Pinpoint the cell where the given text exists, returning its [x, y] midpoint coordinate. 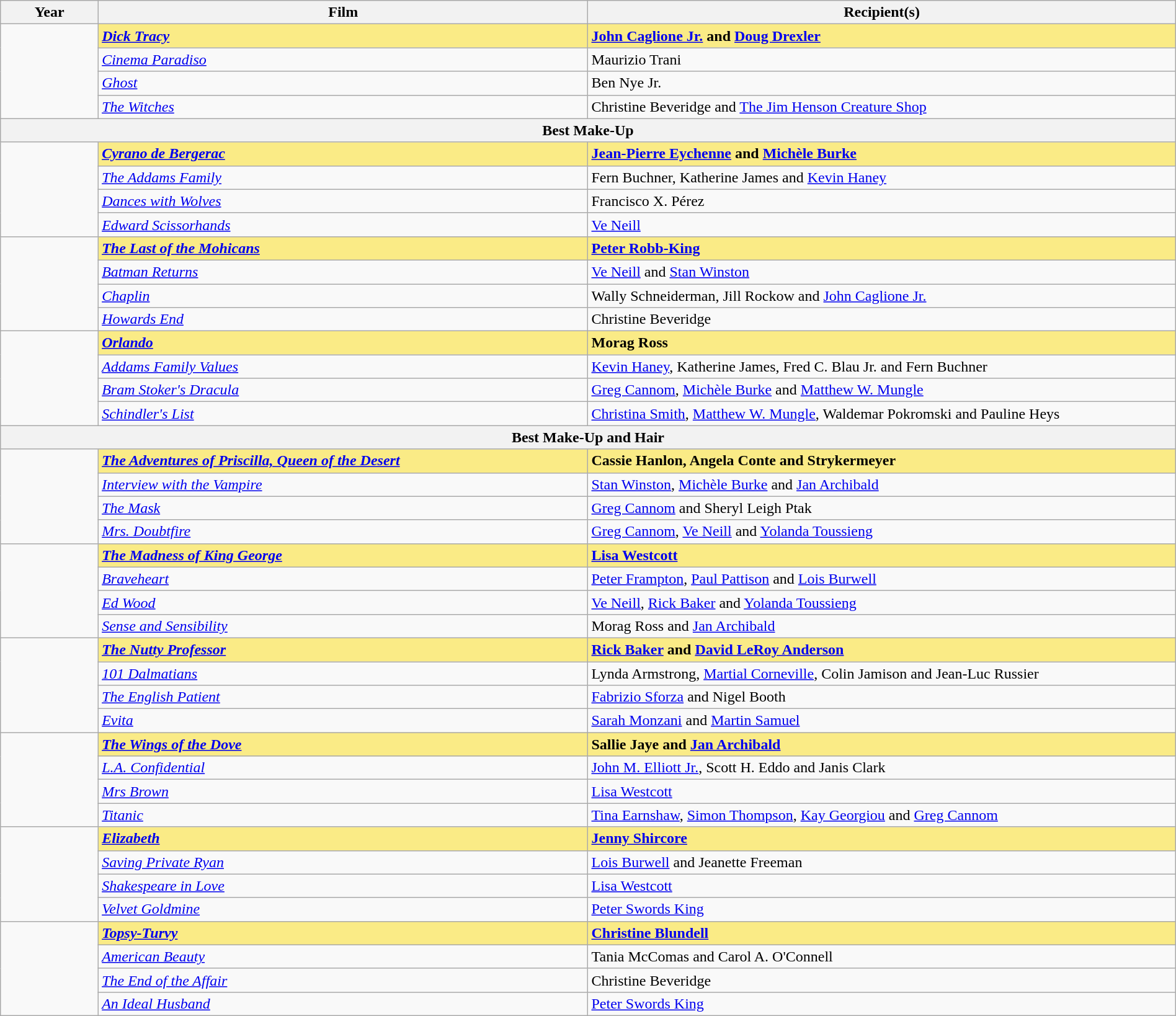
Sallie Jaye and Jan Archibald [882, 744]
Sarah Monzani and Martin Samuel [882, 721]
Wally Schneiderman, Jill Rockow and John Caglione Jr. [882, 296]
Titanic [344, 815]
Lynda Armstrong, Martial Corneville, Colin Jamison and Jean-Luc Russier [882, 673]
The Nutty Professor [344, 649]
Mrs Brown [344, 791]
Best Make-Up and Hair [588, 437]
Dances with Wolves [344, 201]
Film [344, 12]
Addams Family Values [344, 367]
The Wings of the Dove [344, 744]
Year [50, 12]
The Witches [344, 107]
Lois Burwell and Jeanette Freeman [882, 862]
Chaplin [344, 296]
The End of the Affair [344, 980]
Tania McComas and Carol A. O'Connell [882, 956]
Stan Winston, Michèle Burke and Jan Archibald [882, 484]
Jean-Pierre Eychenne and Michèle Burke [882, 154]
Orlando [344, 343]
The Adventures of Priscilla, Queen of the Desert [344, 461]
Cyrano de Bergerac [344, 154]
Peter Robb-King [882, 248]
Greg Cannom, Michèle Burke and Matthew W. Mungle [882, 390]
Greg Cannom, Ve Neill and Yolanda Toussieng [882, 532]
Interview with the Vampire [344, 484]
Ve Neill [882, 225]
Elizabeth [344, 839]
Evita [344, 721]
Braveheart [344, 579]
The Madness of King George [344, 555]
Maurizio Trani [882, 60]
Kevin Haney, Katherine James, Fred C. Blau Jr. and Fern Buchner [882, 367]
The English Patient [344, 697]
Mrs. Doubtfire [344, 532]
Morag Ross [882, 343]
Cassie Hanlon, Angela Conte and Strykermeyer [882, 461]
Cinema Paradiso [344, 60]
Topsy-Turvy [344, 933]
Peter Frampton, Paul Pattison and Lois Burwell [882, 579]
101 Dalmatians [344, 673]
The Addams Family [344, 177]
Howards End [344, 319]
John Caglione Jr. and Doug Drexler [882, 36]
Recipient(s) [882, 12]
Sense and Sensibility [344, 626]
John M. Elliott Jr., Scott H. Eddo and Janis Clark [882, 768]
Ve Neill, Rick Baker and Yolanda Toussieng [882, 602]
Saving Private Ryan [344, 862]
Ed Wood [344, 602]
The Mask [344, 508]
Ve Neill and Stan Winston [882, 272]
L.A. Confidential [344, 768]
Ghost [344, 83]
Jenny Shircore [882, 839]
Best Make-Up [588, 130]
Shakespeare in Love [344, 886]
Christine Beveridge and The Jim Henson Creature Shop [882, 107]
An Ideal Husband [344, 1004]
Dick Tracy [344, 36]
Rick Baker and David LeRoy Anderson [882, 649]
Fabrizio Sforza and Nigel Booth [882, 697]
Greg Cannom and Sheryl Leigh Ptak [882, 508]
Fern Buchner, Katherine James and Kevin Haney [882, 177]
Velvet Goldmine [344, 909]
American Beauty [344, 956]
Edward Scissorhands [344, 225]
Tina Earnshaw, Simon Thompson, Kay Georgiou and Greg Cannom [882, 815]
Ben Nye Jr. [882, 83]
Batman Returns [344, 272]
Schindler's List [344, 414]
The Last of the Mohicans [344, 248]
Christine Blundell [882, 933]
Bram Stoker's Dracula [344, 390]
Francisco X. Pérez [882, 201]
Christina Smith, Matthew W. Mungle, Waldemar Pokromski and Pauline Heys [882, 414]
Morag Ross and Jan Archibald [882, 626]
